Detect which cell encompasses the target text, then output its [X, Y] center coordinate. 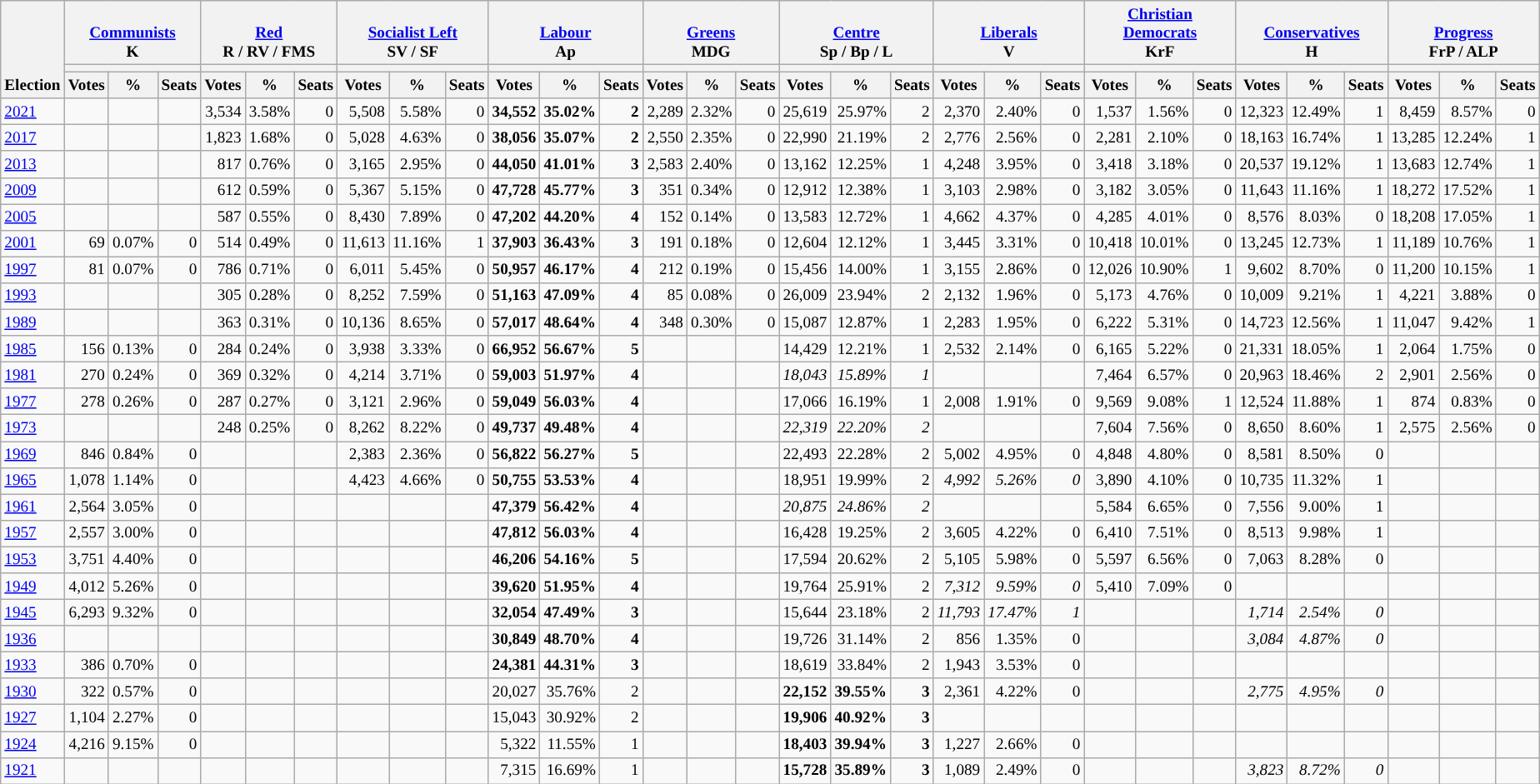
2,776 [958, 138]
10.90% [1164, 270]
156 [87, 349]
15,043 [514, 718]
12.87% [861, 322]
3.31% [1012, 243]
CommunistsK [132, 33]
18.46% [1316, 375]
49,737 [514, 428]
7.59% [417, 296]
1,714 [1262, 612]
4,012 [87, 587]
4,285 [1110, 217]
17.47% [1012, 612]
6.56% [1164, 560]
587 [223, 217]
20,963 [1262, 375]
18,043 [805, 375]
0.59% [270, 191]
7.09% [1164, 587]
1.68% [270, 138]
9.00% [1316, 507]
45.77% [570, 191]
1933 [32, 665]
10,009 [1262, 296]
11,793 [958, 612]
18,163 [1262, 138]
3.33% [417, 349]
38,056 [514, 138]
26,009 [805, 296]
39.94% [861, 744]
4,248 [958, 164]
6.57% [1164, 375]
1953 [32, 560]
23.18% [861, 612]
7,556 [1262, 507]
59,003 [514, 375]
Socialist LeftSV / SF [413, 33]
18,272 [1413, 191]
348 [665, 322]
25,619 [805, 112]
6,293 [87, 612]
1,227 [958, 744]
20,027 [514, 692]
12,323 [1262, 112]
3,445 [958, 243]
47.49% [570, 612]
4.01% [1164, 217]
4.37% [1012, 217]
2,008 [958, 402]
9.08% [1164, 402]
LabourAp [565, 33]
44,050 [514, 164]
386 [87, 665]
3,534 [223, 112]
40.92% [861, 718]
21.19% [861, 138]
0.34% [712, 191]
2,064 [1413, 349]
0.49% [270, 243]
786 [223, 270]
12.49% [1316, 112]
0.31% [270, 322]
6,410 [1110, 533]
ProgressFrP / ALP [1463, 33]
5,597 [1110, 560]
18.05% [1316, 349]
14,723 [1262, 322]
8.28% [1316, 560]
51,163 [514, 296]
287 [223, 402]
0.57% [133, 692]
3,890 [1110, 481]
1.35% [1012, 639]
0.26% [133, 402]
1.91% [1012, 402]
17.52% [1467, 191]
3.88% [1467, 296]
1921 [32, 771]
2,532 [958, 349]
2.10% [1164, 138]
2.95% [417, 164]
5,410 [1110, 587]
11.32% [1316, 481]
7,464 [1110, 375]
19,726 [805, 639]
11,613 [363, 243]
8.60% [1316, 428]
22,493 [805, 454]
2,281 [1110, 138]
2021 [32, 112]
16.74% [1316, 138]
19.99% [861, 481]
39.55% [861, 692]
7.56% [1164, 428]
50,755 [514, 481]
2009 [32, 191]
33.84% [861, 665]
2.14% [1012, 349]
5,508 [363, 112]
17.05% [1467, 217]
12.12% [861, 243]
15.89% [861, 375]
191 [665, 243]
12.24% [1467, 138]
278 [87, 402]
13,583 [805, 217]
1936 [32, 639]
3,155 [958, 270]
1.95% [1012, 322]
5.58% [417, 112]
9,602 [1262, 270]
19.25% [861, 533]
6,011 [363, 270]
47,812 [514, 533]
Election [32, 50]
1969 [32, 454]
12,604 [805, 243]
4.80% [1164, 454]
3,605 [958, 533]
ChristianDemocratsKrF [1160, 33]
16.19% [861, 402]
20,537 [1262, 164]
85 [665, 296]
16,428 [805, 533]
12,524 [1262, 402]
47,202 [514, 217]
1.56% [1164, 112]
81 [87, 270]
3,823 [1262, 771]
2,583 [665, 164]
0.27% [270, 402]
2.54% [1316, 612]
4,662 [958, 217]
1981 [32, 375]
363 [223, 322]
2,383 [363, 454]
846 [87, 454]
2,132 [958, 296]
66,952 [514, 349]
3,103 [958, 191]
39,620 [514, 587]
4.87% [1316, 639]
2005 [32, 217]
11.55% [570, 744]
47,379 [514, 507]
30,849 [514, 639]
8,459 [1413, 112]
20.62% [861, 560]
514 [223, 243]
8,430 [363, 217]
1989 [32, 322]
8,513 [1262, 533]
2001 [32, 243]
14,429 [805, 349]
5.22% [1164, 349]
1965 [32, 481]
GreensMDG [711, 33]
10,735 [1262, 481]
12.25% [861, 164]
1993 [32, 296]
0.28% [270, 296]
2,557 [87, 533]
1945 [32, 612]
13,683 [1413, 164]
0.55% [270, 217]
20,875 [805, 507]
8.22% [417, 428]
12.72% [861, 217]
4,214 [363, 375]
12.21% [861, 349]
10.76% [1467, 243]
4.66% [417, 481]
874 [1413, 402]
15,728 [805, 771]
1,089 [958, 771]
4.76% [1164, 296]
0.13% [133, 349]
0.32% [270, 375]
24.86% [861, 507]
15,644 [805, 612]
5,173 [1110, 296]
13,285 [1413, 138]
212 [665, 270]
RedR / RV / FMS [269, 33]
17,066 [805, 402]
1.75% [1467, 349]
2.36% [417, 454]
69 [87, 243]
14.00% [861, 270]
35.02% [570, 112]
3,182 [1110, 191]
18,208 [1413, 217]
22.28% [861, 454]
2,283 [958, 322]
4.10% [1164, 481]
5.98% [1012, 560]
22.20% [861, 428]
12.74% [1467, 164]
7,063 [1262, 560]
8,252 [363, 296]
369 [223, 375]
8,262 [363, 428]
4,992 [958, 481]
0.71% [270, 270]
51.97% [570, 375]
30.92% [570, 718]
25.97% [861, 112]
10.15% [1467, 270]
0.19% [712, 270]
9.59% [1012, 587]
10,418 [1110, 243]
47.09% [570, 296]
13,162 [805, 164]
8.70% [1316, 270]
2,550 [665, 138]
19.12% [1316, 164]
3.71% [417, 375]
0.18% [712, 243]
1,104 [87, 718]
1957 [32, 533]
8,576 [1262, 217]
5.45% [417, 270]
12.38% [861, 191]
44.31% [570, 665]
10.01% [1164, 243]
6,222 [1110, 322]
5,028 [363, 138]
1924 [32, 744]
0.84% [133, 454]
17,594 [805, 560]
6.65% [1164, 507]
21,331 [1262, 349]
59,049 [514, 402]
3.18% [1164, 164]
3,165 [363, 164]
11.88% [1316, 402]
0.25% [270, 428]
48.70% [570, 639]
5.31% [1164, 322]
351 [665, 191]
5,322 [514, 744]
3,084 [1262, 639]
284 [223, 349]
0.76% [270, 164]
2.35% [712, 138]
2.66% [1012, 744]
0.30% [712, 322]
3,121 [363, 402]
1,078 [87, 481]
8,650 [1262, 428]
2,564 [87, 507]
8.72% [1316, 771]
ConservativesH [1312, 33]
2.98% [1012, 191]
11,047 [1413, 322]
49.48% [570, 428]
12,026 [1110, 270]
41.01% [570, 164]
0.70% [133, 665]
LiberalsV [1008, 33]
1997 [32, 270]
25.91% [861, 587]
0.14% [712, 217]
18,951 [805, 481]
CentreSp / Bp / L [857, 33]
3,751 [87, 560]
2,901 [1413, 375]
0.08% [712, 296]
817 [223, 164]
11,643 [1262, 191]
1,823 [223, 138]
1977 [32, 402]
7,315 [514, 771]
19,906 [805, 718]
2,361 [958, 692]
31.14% [861, 639]
3.00% [133, 533]
4,423 [363, 481]
56.42% [570, 507]
248 [223, 428]
54.16% [570, 560]
7,312 [958, 587]
5,584 [1110, 507]
5.15% [417, 191]
5,367 [363, 191]
56.27% [570, 454]
9.32% [133, 612]
57,017 [514, 322]
1949 [32, 587]
22,990 [805, 138]
1.96% [1012, 296]
9.98% [1316, 533]
8.03% [1316, 217]
36.43% [570, 243]
3.95% [1012, 164]
11,200 [1413, 270]
7.51% [1164, 533]
16.69% [570, 771]
1.14% [133, 481]
4.63% [417, 138]
35.89% [861, 771]
35.76% [570, 692]
56.67% [570, 349]
12,912 [805, 191]
22,319 [805, 428]
1961 [32, 507]
9,569 [1110, 402]
35.07% [570, 138]
12.73% [1316, 243]
34,552 [514, 112]
4,221 [1413, 296]
2,775 [1262, 692]
8.57% [1467, 112]
1927 [32, 718]
2.49% [1012, 771]
152 [665, 217]
8.65% [417, 322]
305 [223, 296]
4.40% [133, 560]
2,370 [958, 112]
13,245 [1262, 243]
2,575 [1413, 428]
856 [958, 639]
10,136 [363, 322]
37,903 [514, 243]
3.58% [270, 112]
2.96% [417, 402]
22,152 [805, 692]
3,938 [363, 349]
23.94% [861, 296]
2.32% [712, 112]
5,105 [958, 560]
5,002 [958, 454]
47,728 [514, 191]
9.21% [1316, 296]
6,165 [1110, 349]
46,206 [514, 560]
322 [87, 692]
2013 [32, 164]
8.50% [1316, 454]
9.42% [1467, 322]
15,456 [805, 270]
2017 [32, 138]
1,943 [958, 665]
9.15% [133, 744]
7,604 [1110, 428]
1,537 [1110, 112]
19,764 [805, 587]
270 [87, 375]
11,189 [1413, 243]
1985 [32, 349]
51.95% [570, 587]
612 [223, 191]
46.17% [570, 270]
8,581 [1262, 454]
44.20% [570, 217]
18,403 [805, 744]
4,216 [87, 744]
7.89% [417, 217]
53.53% [570, 481]
15,087 [805, 322]
2,289 [665, 112]
50,957 [514, 270]
2.86% [1012, 270]
1930 [32, 692]
0.83% [1467, 402]
48.64% [570, 322]
3.53% [1012, 665]
32,054 [514, 612]
1973 [32, 428]
18,619 [805, 665]
12.56% [1316, 322]
24,381 [514, 665]
2.27% [133, 718]
56,822 [514, 454]
4,848 [1110, 454]
3,418 [1110, 164]
